Find where the given text appears and provide that cell's center as (X, Y) coordinate. 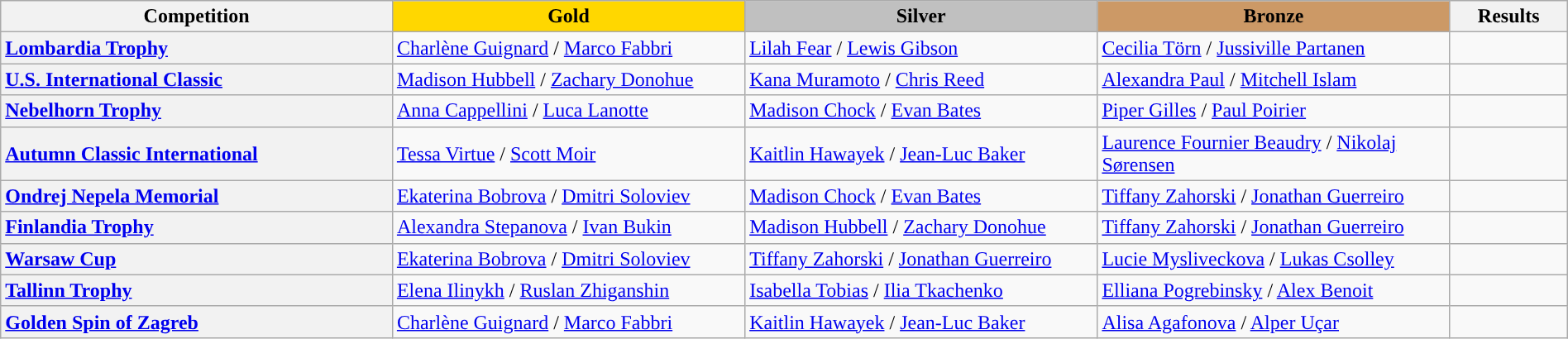
Isabella Tobias / Ilia Tkachenko (921, 290)
Alexandra Stepanova / Ivan Bukin (568, 227)
Elliana Pogrebinsky / Alex Benoit (1274, 290)
Silver (921, 17)
Tallinn Trophy (197, 290)
Laurence Fournier Beaudry / Nikolaj Sørensen (1274, 154)
Tessa Virtue / Scott Moir (568, 154)
Lilah Fear / Lewis Gibson (921, 48)
Competition (197, 17)
Results (1508, 17)
Golden Spin of Zagreb (197, 322)
Lombardia Trophy (197, 48)
Gold (568, 17)
Warsaw Cup (197, 259)
Alexandra Paul / Mitchell Islam (1274, 79)
Finlandia Trophy (197, 227)
U.S. International Classic (197, 79)
Nebelhorn Trophy (197, 111)
Piper Gilles / Paul Poirier (1274, 111)
Bronze (1274, 17)
Cecilia Törn / Jussiville Partanen (1274, 48)
Anna Cappellini / Luca Lanotte (568, 111)
Ondrej Nepela Memorial (197, 196)
Elena Ilinykh / Ruslan Zhiganshin (568, 290)
Kana Muramoto / Chris Reed (921, 79)
Autumn Classic International (197, 154)
Lucie Mysliveckova / Lukas Csolley (1274, 259)
Alisa Agafonova / Alper Uçar (1274, 322)
